For the text-containing cell, return its midpoint in (X, Y) coordinate format. 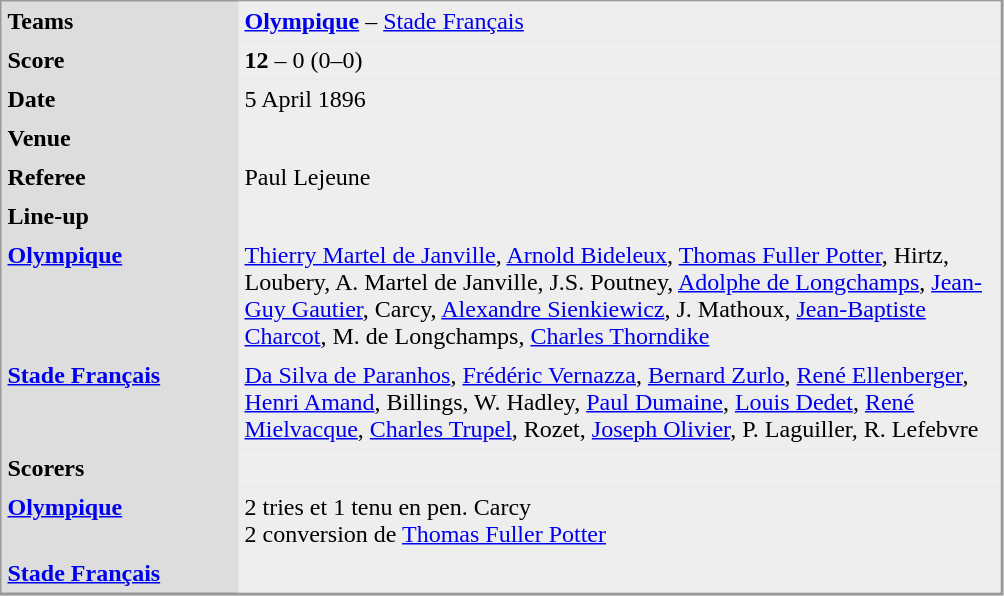
Scorers (120, 468)
Teams (120, 22)
5 April 1896 (619, 100)
12 – 0 (0–0) (619, 60)
Olympique – Stade Français (619, 22)
Referee (120, 178)
Line-up (120, 216)
2 tries et 1 tenu en pen. Carcy2 conversion de Thomas Fuller Potter (619, 521)
Venue (120, 138)
Date (120, 100)
Paul Lejeune (619, 178)
Score (120, 60)
